Provide the [x, y] coordinate of the cell's center where the given text is located.  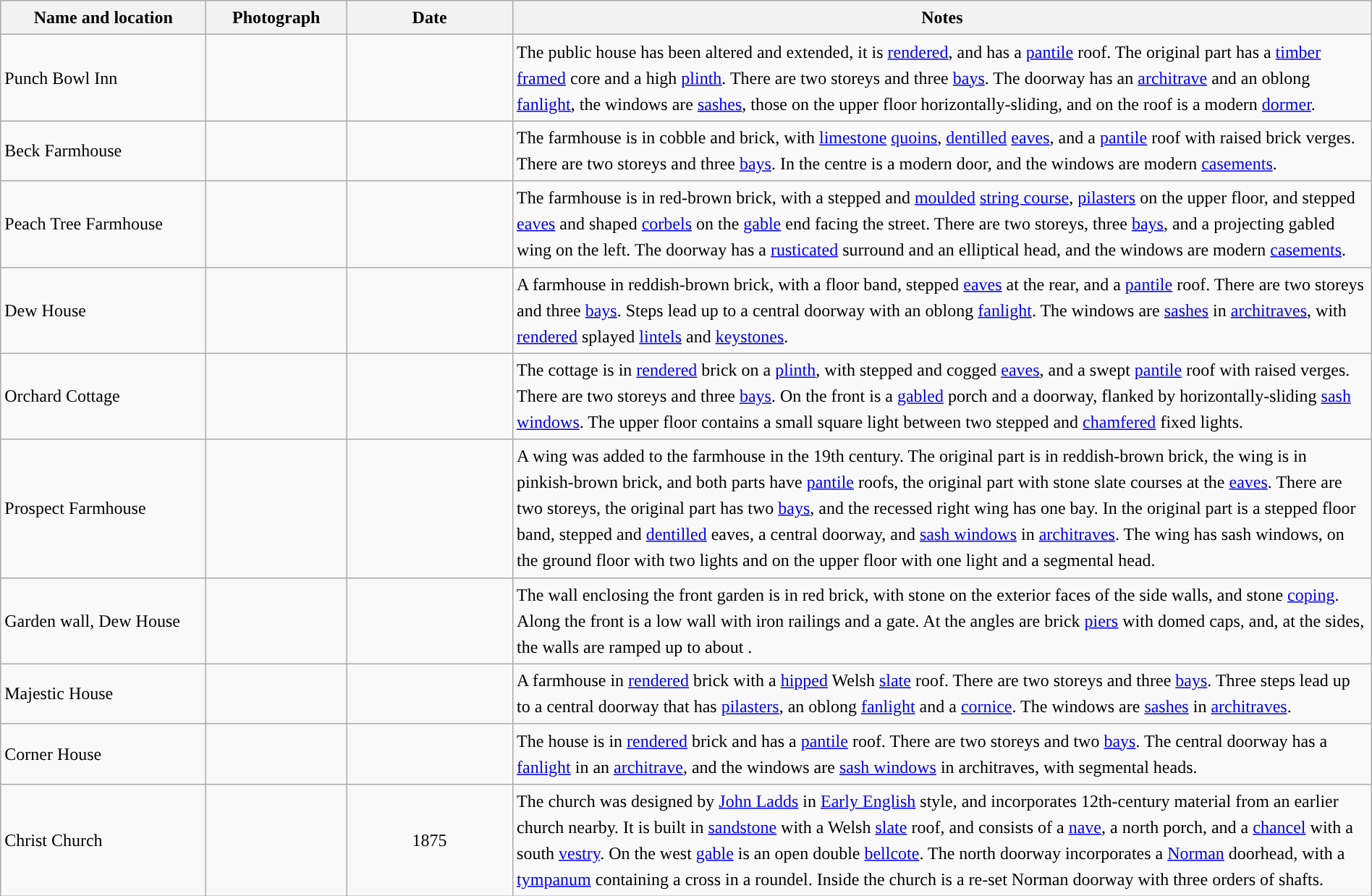
Christ Church [103, 840]
Notes [942, 17]
Orchard Cottage [103, 397]
Date [430, 17]
Punch Bowl Inn [103, 78]
1875 [430, 840]
Photograph [276, 17]
Majestic House [103, 693]
Corner House [103, 754]
Beck Farmhouse [103, 151]
Prospect Farmhouse [103, 508]
Dew House [103, 310]
Garden wall, Dew House [103, 621]
Peach Tree Farmhouse [103, 224]
Name and location [103, 17]
